Detect which cell encompasses the target text, then output its [x, y] center coordinate. 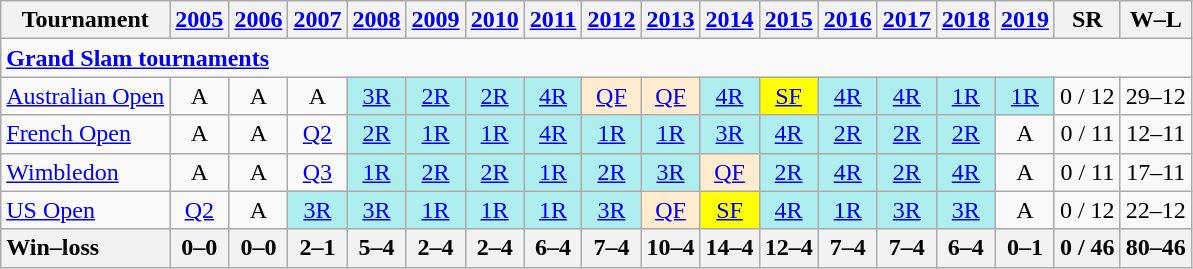
Australian Open [86, 96]
2009 [436, 20]
2017 [906, 20]
Win–loss [86, 248]
French Open [86, 134]
2010 [494, 20]
17–11 [1156, 172]
10–4 [670, 248]
2008 [376, 20]
12–11 [1156, 134]
2016 [848, 20]
12–4 [788, 248]
2011 [553, 20]
2013 [670, 20]
US Open [86, 210]
Tournament [86, 20]
2012 [612, 20]
W–L [1156, 20]
80–46 [1156, 248]
2007 [318, 20]
22–12 [1156, 210]
2–1 [318, 248]
2014 [730, 20]
2015 [788, 20]
29–12 [1156, 96]
Wimbledon [86, 172]
2019 [1024, 20]
Grand Slam tournaments [596, 58]
0–1 [1024, 248]
Q3 [318, 172]
2018 [966, 20]
SR [1087, 20]
0 / 46 [1087, 248]
2005 [200, 20]
2006 [258, 20]
5–4 [376, 248]
14–4 [730, 248]
